Provide the (x, y) coordinate of the cell's center where the given text is located.  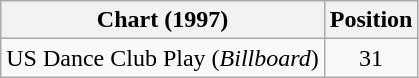
US Dance Club Play (Billboard) (162, 58)
Position (371, 20)
Chart (1997) (162, 20)
31 (371, 58)
